Detect which cell encompasses the target text, then output its (X, Y) center coordinate. 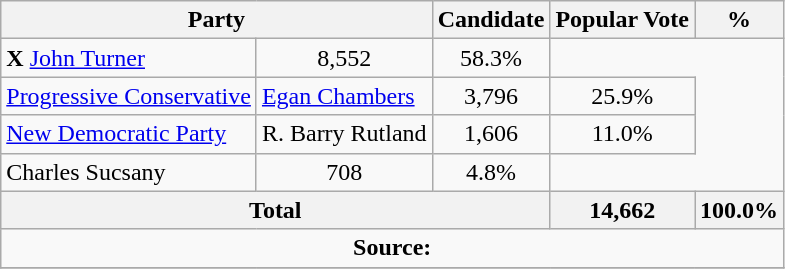
X John Turner (129, 58)
3,796 (491, 96)
Charles Sucsany (129, 172)
Egan Chambers (344, 96)
14,662 (622, 210)
8,552 (344, 58)
58.3% (491, 58)
4.8% (491, 172)
R. Barry Rutland (344, 134)
Candidate (491, 20)
11.0% (622, 134)
25.9% (622, 96)
Source: (392, 248)
Total (276, 210)
% (740, 20)
Progressive Conservative (129, 96)
100.0% (740, 210)
Popular Vote (622, 20)
Party (216, 20)
708 (344, 172)
1,606 (491, 134)
New Democratic Party (129, 134)
